Return [X, Y] of the center of cell containing provided text 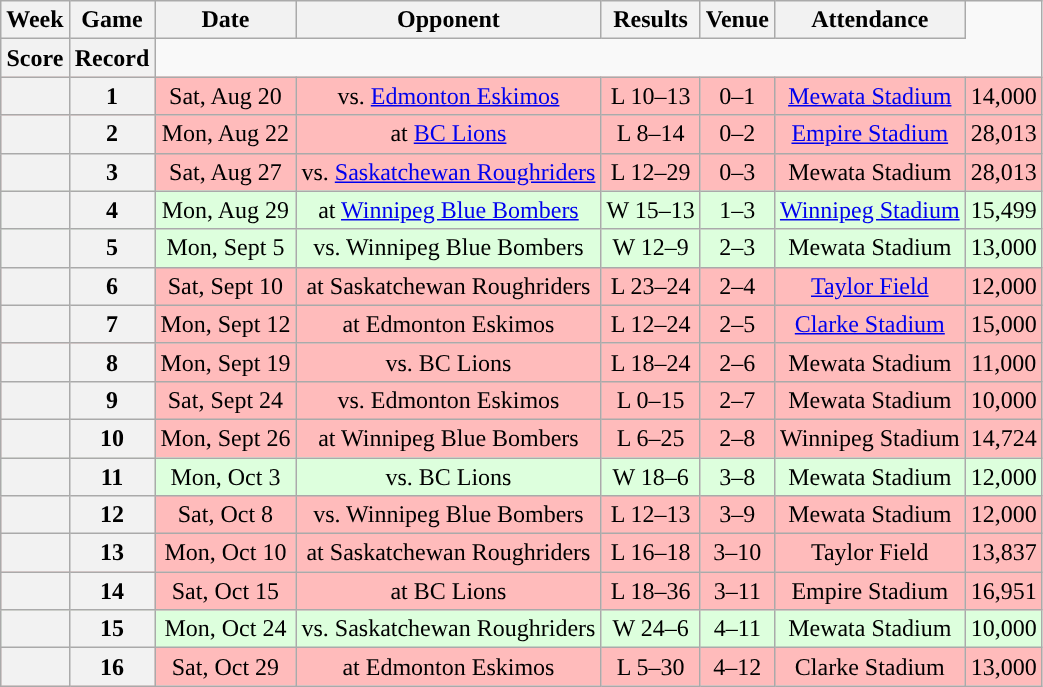
L 12–13 [650, 515]
Mon, Sept 5 [226, 248]
4 [112, 210]
3–11 [737, 591]
Mon, Sept 12 [226, 324]
11 [112, 477]
4–11 [737, 629]
3–8 [737, 477]
2–6 [737, 362]
11,000 [1004, 362]
W 15–13 [650, 210]
3–9 [737, 515]
7 [112, 324]
Mon, Oct 3 [226, 477]
L 8–14 [650, 134]
2 [112, 134]
L 5–30 [650, 667]
Game [112, 20]
15,000 [1004, 324]
5 [112, 248]
Sat, Oct 8 [226, 515]
2–3 [737, 248]
Record [112, 58]
2–5 [737, 324]
13,837 [1004, 553]
Sat, Oct 29 [226, 667]
1 [112, 96]
Attendance [870, 20]
Mon, Aug 22 [226, 134]
L 0–15 [650, 400]
6 [112, 286]
9 [112, 400]
0–3 [737, 172]
0–1 [737, 96]
2–8 [737, 438]
3 [112, 172]
Sat, Aug 20 [226, 96]
L 10–13 [650, 96]
2–7 [737, 400]
Mon, Sept 26 [226, 438]
15 [112, 629]
Score [35, 58]
L 23–24 [650, 286]
14 [112, 591]
Opponent [448, 20]
1–3 [737, 210]
L 6–25 [650, 438]
14,000 [1004, 96]
13 [112, 553]
W 18–6 [650, 477]
Sat, Oct 15 [226, 591]
W 12–9 [650, 248]
Sat, Aug 27 [226, 172]
Mon, Oct 10 [226, 553]
10 [112, 438]
L 16–18 [650, 553]
L 12–24 [650, 324]
15,499 [1004, 210]
Mon, Sept 19 [226, 362]
3–10 [737, 553]
L 12–29 [650, 172]
Mon, Aug 29 [226, 210]
W 24–6 [650, 629]
Venue [737, 20]
2–4 [737, 286]
4–12 [737, 667]
L 18–36 [650, 591]
0–2 [737, 134]
14,724 [1004, 438]
Mon, Oct 24 [226, 629]
16 [112, 667]
Date [226, 20]
Sat, Sept 24 [226, 400]
Week [35, 20]
L 18–24 [650, 362]
Results [650, 20]
16,951 [1004, 591]
12 [112, 515]
8 [112, 362]
Sat, Sept 10 [226, 286]
